Extract the (X, Y) coordinate from the center of the cell holding the provided text.  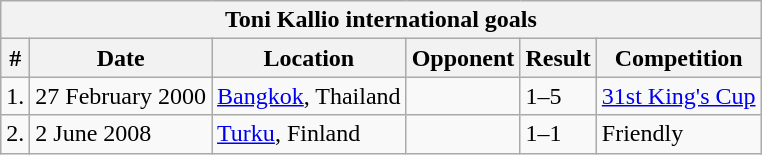
# (16, 58)
2. (16, 134)
1–5 (558, 96)
Friendly (678, 134)
27 February 2000 (121, 96)
Location (310, 58)
Date (121, 58)
Competition (678, 58)
2 June 2008 (121, 134)
31st King's Cup (678, 96)
1–1 (558, 134)
Result (558, 58)
1. (16, 96)
Turku, Finland (310, 134)
Toni Kallio international goals (381, 20)
Opponent (463, 58)
Bangkok, Thailand (310, 96)
